Identify which cell holds the provided text, then report its [x, y] central coordinate. 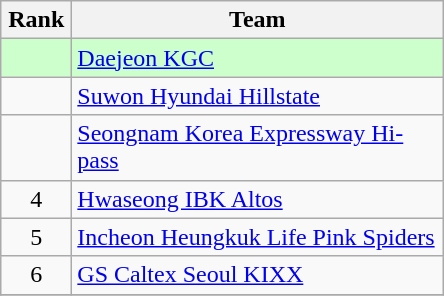
4 [36, 199]
Suwon Hyundai Hillstate [258, 96]
GS Caltex Seoul KIXX [258, 275]
6 [36, 275]
Hwaseong IBK Altos [258, 199]
Team [258, 20]
Daejeon KGC [258, 58]
5 [36, 237]
Seongnam Korea Expressway Hi-pass [258, 148]
Rank [36, 20]
Incheon Heungkuk Life Pink Spiders [258, 237]
